Scan for the cell matching the given text and deliver its [x, y] coordinate at center. 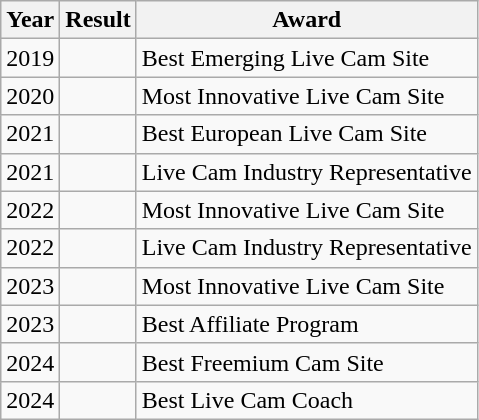
2020 [30, 96]
Best Live Cam Coach [306, 400]
Year [30, 20]
2019 [30, 58]
Result [98, 20]
Best European Live Cam Site [306, 134]
Best Freemium Cam Site [306, 362]
Best Affiliate Program [306, 324]
Award [306, 20]
Best Emerging Live Cam Site [306, 58]
